Capture the cell that displays the provided text and extract its (X, Y) central coordinate. 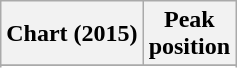
Chart (2015) (72, 34)
Peakposition (189, 34)
